Extract the [X, Y] coordinate from the center of the cell holding the provided text.  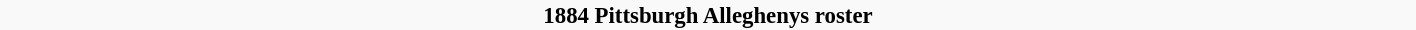
1884 Pittsburgh Alleghenys roster [708, 15]
